Detect which cell encompasses the target text, then output its (X, Y) center coordinate. 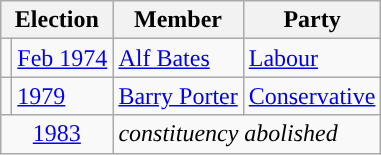
1983 (57, 134)
Member (178, 20)
Party (312, 20)
Feb 1974 (62, 58)
1979 (62, 96)
Conservative (312, 96)
Labour (312, 58)
Barry Porter (178, 96)
constituency abolished (247, 134)
Election (57, 20)
Alf Bates (178, 58)
